Provide the (x, y) coordinate of the cell's center where the given text is located.  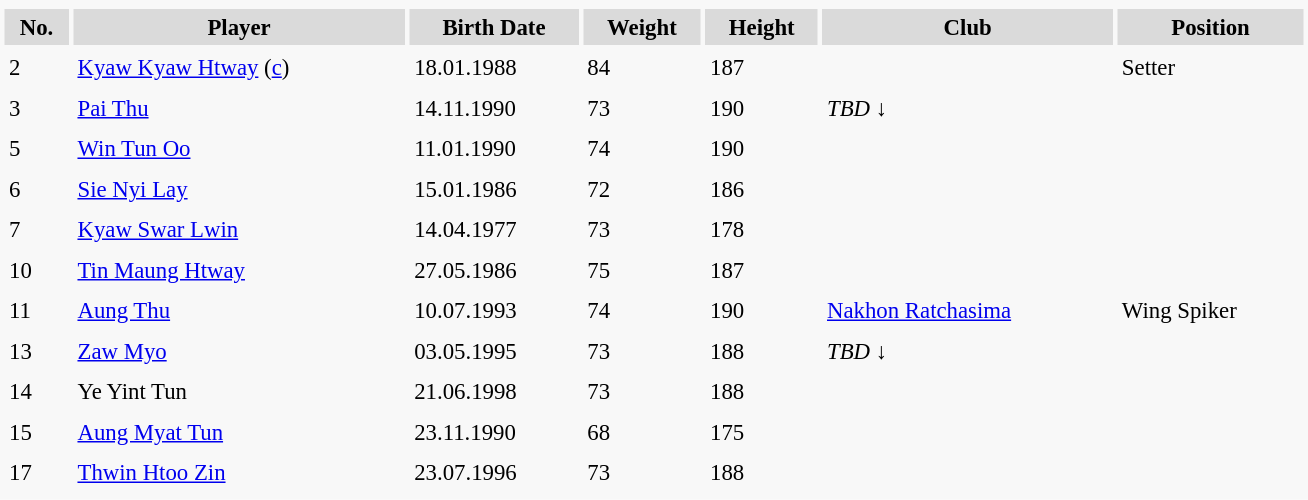
68 (642, 432)
Position (1210, 27)
Birth Date (494, 27)
14.11.1990 (494, 108)
27.05.1986 (494, 270)
7 (36, 230)
11.01.1990 (494, 148)
Club (968, 27)
Kyaw Kyaw Htway (c) (239, 68)
Aung Thu (239, 310)
Aung Myat Tun (239, 432)
13 (36, 351)
10 (36, 270)
Ye Yint Tun (239, 392)
Zaw Myo (239, 351)
14.04.1977 (494, 230)
5 (36, 148)
03.05.1995 (494, 351)
Kyaw Swar Lwin (239, 230)
10.07.1993 (494, 310)
186 (762, 189)
Player (239, 27)
178 (762, 230)
21.06.1998 (494, 392)
No. (36, 27)
18.01.1988 (494, 68)
Nakhon Ratchasima (968, 310)
Weight (642, 27)
23.07.1996 (494, 472)
3 (36, 108)
Thwin Htoo Zin (239, 472)
14 (36, 392)
17 (36, 472)
Height (762, 27)
15.01.1986 (494, 189)
Pai Thu (239, 108)
75 (642, 270)
Sie Nyi Lay (239, 189)
Tin Maung Htway (239, 270)
175 (762, 432)
84 (642, 68)
23.11.1990 (494, 432)
6 (36, 189)
Setter (1210, 68)
2 (36, 68)
11 (36, 310)
72 (642, 189)
Wing Spiker (1210, 310)
15 (36, 432)
Win Tun Oo (239, 148)
